Locate the cell with the specified text and output its (x, y) center coordinate. 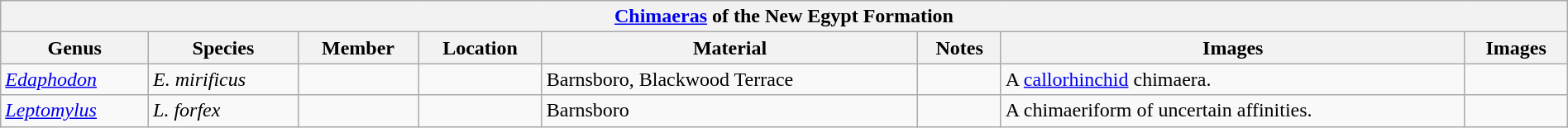
Edaphodon (74, 79)
Barnsboro (729, 111)
Member (357, 48)
Notes (959, 48)
Material (729, 48)
Species (223, 48)
E. mirificus (223, 79)
Leptomylus (74, 111)
A chimaeriform of uncertain affinities. (1232, 111)
Location (480, 48)
A callorhinchid chimaera. (1232, 79)
L. forfex (223, 111)
Genus (74, 48)
Barnsboro, Blackwood Terrace (729, 79)
Chimaeras of the New Egypt Formation (784, 17)
